Find where the given text appears and provide that cell's center as [X, Y] coordinate. 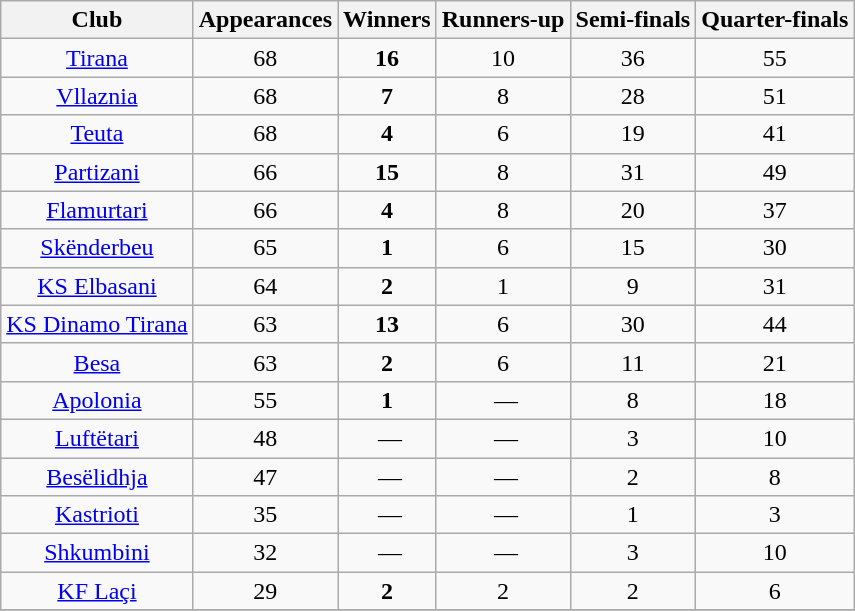
Kastrioti [97, 515]
Apolonia [97, 400]
20 [633, 210]
65 [265, 248]
Vllaznia [97, 96]
37 [775, 210]
Tirana [97, 58]
Partizani [97, 172]
29 [265, 591]
13 [388, 324]
36 [633, 58]
47 [265, 477]
Club [97, 20]
Runners-up [503, 20]
Besëlidhja [97, 477]
28 [633, 96]
19 [633, 134]
35 [265, 515]
KS Elbasani [97, 286]
Teuta [97, 134]
Besa [97, 362]
Flamurtari [97, 210]
32 [265, 553]
Skënderbeu [97, 248]
51 [775, 96]
18 [775, 400]
9 [633, 286]
7 [388, 96]
Appearances [265, 20]
Shkumbini [97, 553]
41 [775, 134]
16 [388, 58]
Luftëtari [97, 438]
48 [265, 438]
KS Dinamo Tirana [97, 324]
21 [775, 362]
Quarter-finals [775, 20]
49 [775, 172]
Semi-finals [633, 20]
11 [633, 362]
44 [775, 324]
64 [265, 286]
Winners [388, 20]
KF Laçi [97, 591]
